For the text-containing cell, return its midpoint in [x, y] coordinate format. 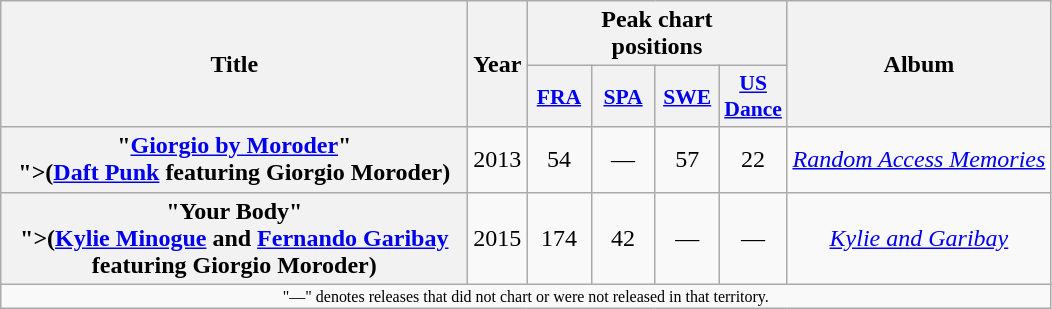
Peak chartpositions [657, 34]
Year [498, 64]
"Your Body"">(Kylie Minogue and Fernando Garibayfeaturing Giorgio Moroder) [234, 238]
FRA [559, 96]
174 [559, 238]
2015 [498, 238]
22 [753, 160]
57 [687, 160]
SPA [623, 96]
"—" denotes releases that did not chart or were not released in that territory. [526, 296]
Title [234, 64]
Random Access Memories [919, 160]
Kylie and Garibay [919, 238]
SWE [687, 96]
42 [623, 238]
54 [559, 160]
2013 [498, 160]
Album [919, 64]
"Giorgio by Moroder"">(Daft Punk featuring Giorgio Moroder) [234, 160]
USDance [753, 96]
